Pinpoint the cell where the given text exists, returning its [x, y] midpoint coordinate. 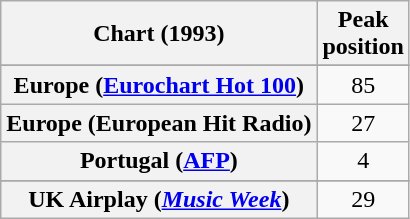
27 [363, 123]
Chart (1993) [159, 34]
85 [363, 85]
29 [363, 199]
UK Airplay (Music Week) [159, 199]
4 [363, 161]
Portugal (AFP) [159, 161]
Peakposition [363, 34]
Europe (European Hit Radio) [159, 123]
Europe (Eurochart Hot 100) [159, 85]
